Return the (X, Y) coordinate for the center point of the cell that contains the specified text.  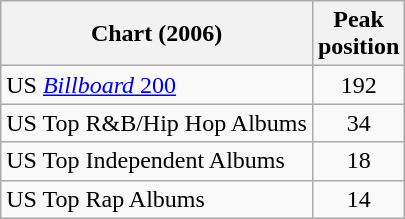
US Top Rap Albums (157, 199)
US Billboard 200 (157, 85)
Peakposition (358, 34)
Chart (2006) (157, 34)
14 (358, 199)
US Top Independent Albums (157, 161)
192 (358, 85)
US Top R&B/Hip Hop Albums (157, 123)
34 (358, 123)
18 (358, 161)
